Determine the [x, y] coordinate at the center of the cell enclosing the given text.  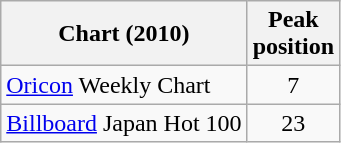
23 [293, 123]
Billboard Japan Hot 100 [124, 123]
Oricon Weekly Chart [124, 85]
Chart (2010) [124, 34]
7 [293, 85]
Peakposition [293, 34]
